Capture the cell that displays the provided text and extract its (X, Y) central coordinate. 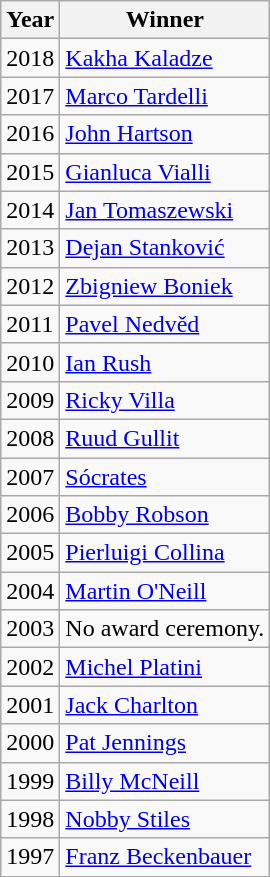
2017 (30, 96)
Billy McNeill (165, 781)
2010 (30, 362)
2016 (30, 134)
Bobby Robson (165, 515)
Pierluigi Collina (165, 553)
Kakha Kaladze (165, 58)
Franz Beckenbauer (165, 857)
Marco Tardelli (165, 96)
1997 (30, 857)
2002 (30, 667)
2009 (30, 400)
Pat Jennings (165, 743)
2006 (30, 515)
Ricky Villa (165, 400)
Jan Tomaszewski (165, 210)
2018 (30, 58)
Nobby Stiles (165, 819)
Michel Platini (165, 667)
2007 (30, 477)
Pavel Nedvěd (165, 324)
1999 (30, 781)
2014 (30, 210)
Dejan Stanković (165, 248)
2000 (30, 743)
2015 (30, 172)
2003 (30, 629)
2001 (30, 705)
Winner (165, 20)
Sócrates (165, 477)
2004 (30, 591)
1998 (30, 819)
Jack Charlton (165, 705)
Ruud Gullit (165, 438)
2008 (30, 438)
Ian Rush (165, 362)
No award ceremony. (165, 629)
Martin O'Neill (165, 591)
2011 (30, 324)
Year (30, 20)
2012 (30, 286)
2005 (30, 553)
John Hartson (165, 134)
Gianluca Vialli (165, 172)
Zbigniew Boniek (165, 286)
2013 (30, 248)
